Determine the [x, y] coordinate at the center of the cell enclosing the given text.  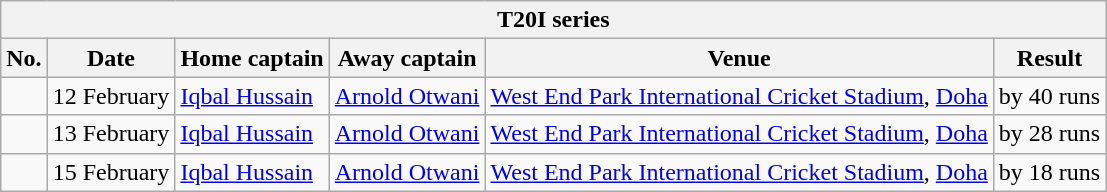
13 February [111, 134]
Date [111, 58]
by 40 runs [1049, 96]
Result [1049, 58]
Away captain [407, 58]
T20I series [554, 20]
15 February [111, 172]
by 28 runs [1049, 134]
No. [24, 58]
by 18 runs [1049, 172]
Venue [739, 58]
12 February [111, 96]
Home captain [252, 58]
